Scan for the cell matching the given text and deliver its [X, Y] coordinate at center. 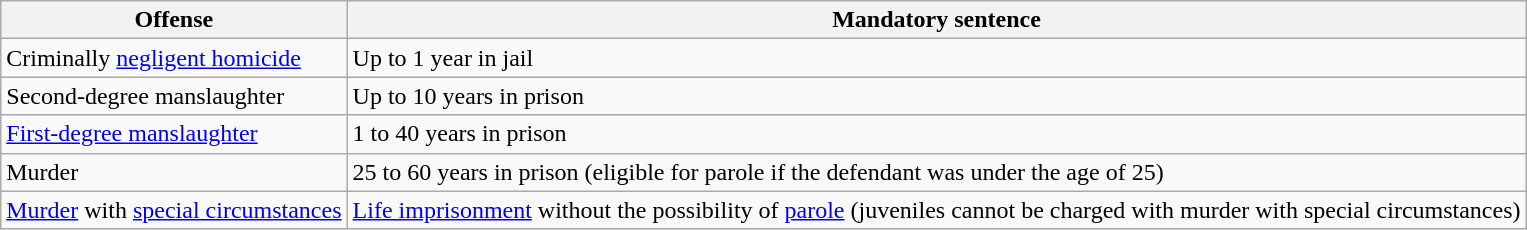
1 to 40 years in prison [936, 134]
Murder [174, 172]
Life imprisonment without the possibility of parole (juveniles cannot be charged with murder with special circumstances) [936, 210]
Second-degree manslaughter [174, 96]
Mandatory sentence [936, 20]
Murder with special circumstances [174, 210]
25 to 60 years in prison (eligible for parole if the defendant was under the age of 25) [936, 172]
Criminally negligent homicide [174, 58]
Offense [174, 20]
First-degree manslaughter [174, 134]
Up to 1 year in jail [936, 58]
Up to 10 years in prison [936, 96]
